From the cell containing the given text, extract its center point as (x, y) coordinate. 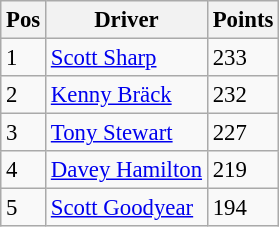
194 (242, 208)
Davey Hamilton (127, 170)
Scott Sharp (127, 58)
Pos (24, 20)
232 (242, 95)
219 (242, 170)
Kenny Bräck (127, 95)
Scott Goodyear (127, 208)
5 (24, 208)
233 (242, 58)
Driver (127, 20)
2 (24, 95)
Points (242, 20)
227 (242, 133)
4 (24, 170)
Tony Stewart (127, 133)
3 (24, 133)
1 (24, 58)
